Extract the [X, Y] coordinate from the center of the cell holding the provided text.  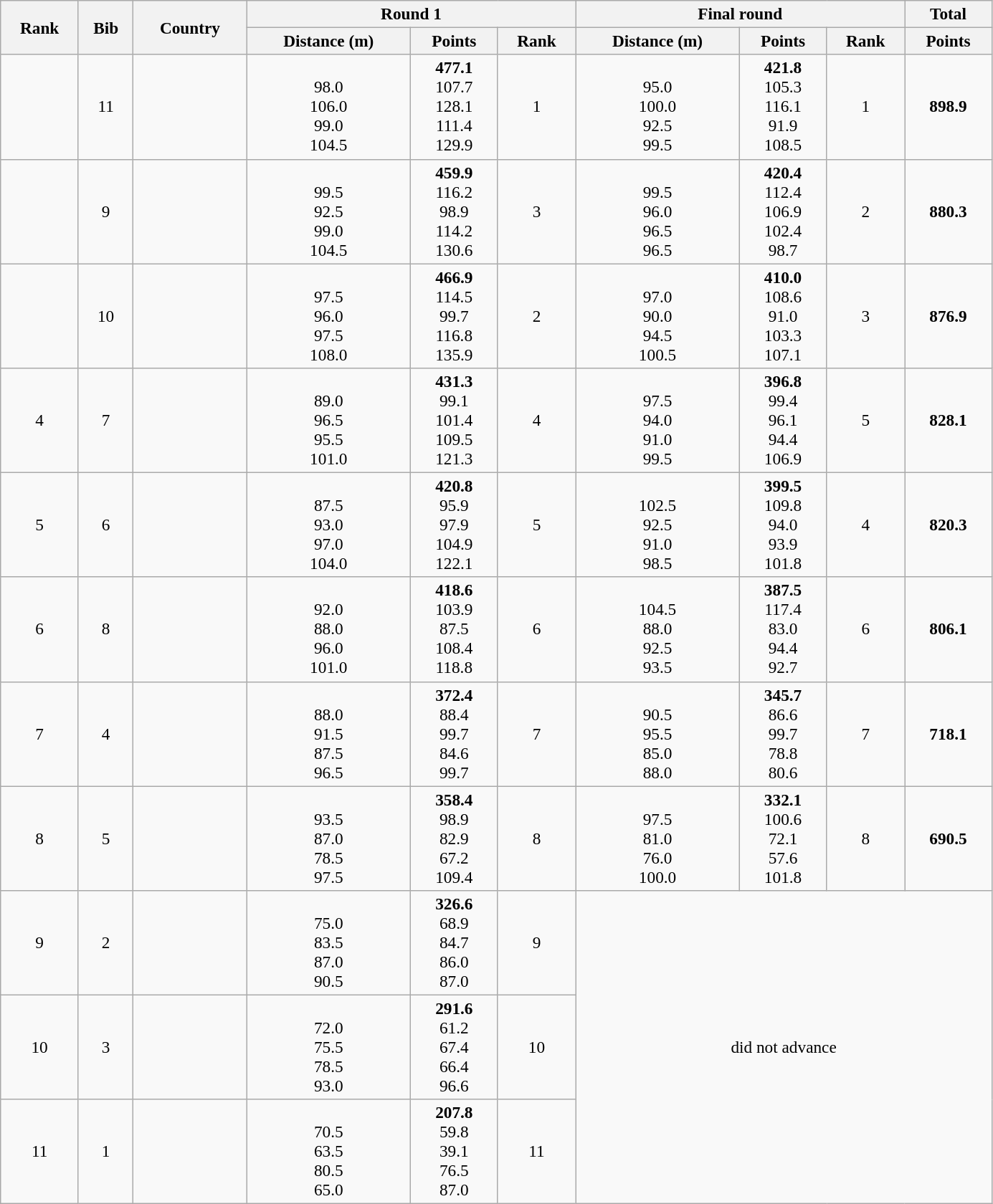
828.1 [949, 420]
87.593.097.0104.0 [328, 525]
95.0100.092.599.5 [657, 107]
820.3 [949, 525]
Round 1 [412, 14]
93.587.078.597.5 [328, 838]
Total [949, 14]
372.488.499.784.699.7 [455, 734]
459.9116.298.9114.2130.6 [455, 211]
98.0106.099.0104.5 [328, 107]
898.9 [949, 107]
358.498.982.967.2109.4 [455, 838]
466.9114.599.7116.8135.9 [455, 315]
70.563.580.565.0 [328, 1152]
421.8105.3116.191.9108.5 [783, 107]
332.1100.672.157.6101.8 [783, 838]
806.1 [949, 629]
97.594.091.099.5 [657, 420]
92.088.096.0101.0 [328, 629]
Final round [740, 14]
did not advance [784, 1046]
99.596.096.596.5 [657, 211]
88.091.587.596.5 [328, 734]
690.5 [949, 838]
75.083.587.090.5 [328, 942]
89.096.595.5101.0 [328, 420]
Country [190, 27]
102.592.591.098.5 [657, 525]
880.3 [949, 211]
420.895.997.9104.9122.1 [455, 525]
97.090.094.5100.5 [657, 315]
90.595.585.088.0 [657, 734]
387.5117.483.094.492.7 [783, 629]
718.1 [949, 734]
104.588.092.593.5 [657, 629]
Bib [105, 27]
99.592.599.0104.5 [328, 211]
410.0108.691.0103.3107.1 [783, 315]
876.9 [949, 315]
477.1107.7128.1111.4129.9 [455, 107]
291.661.267.466.496.6 [455, 1047]
396.899.496.194.4106.9 [783, 420]
97.596.097.5108.0 [328, 315]
418.6103.987.5108.4118.8 [455, 629]
345.786.699.778.880.6 [783, 734]
97.581.076.0100.0 [657, 838]
207.859.839.176.587.0 [455, 1152]
399.5109.894.093.9101.8 [783, 525]
72.075.578.593.0 [328, 1047]
326.668.984.786.087.0 [455, 942]
420.4112.4106.9102.498.7 [783, 211]
431.399.1101.4109.5121.3 [455, 420]
